Find where the given text appears and provide that cell's center as (x, y) coordinate. 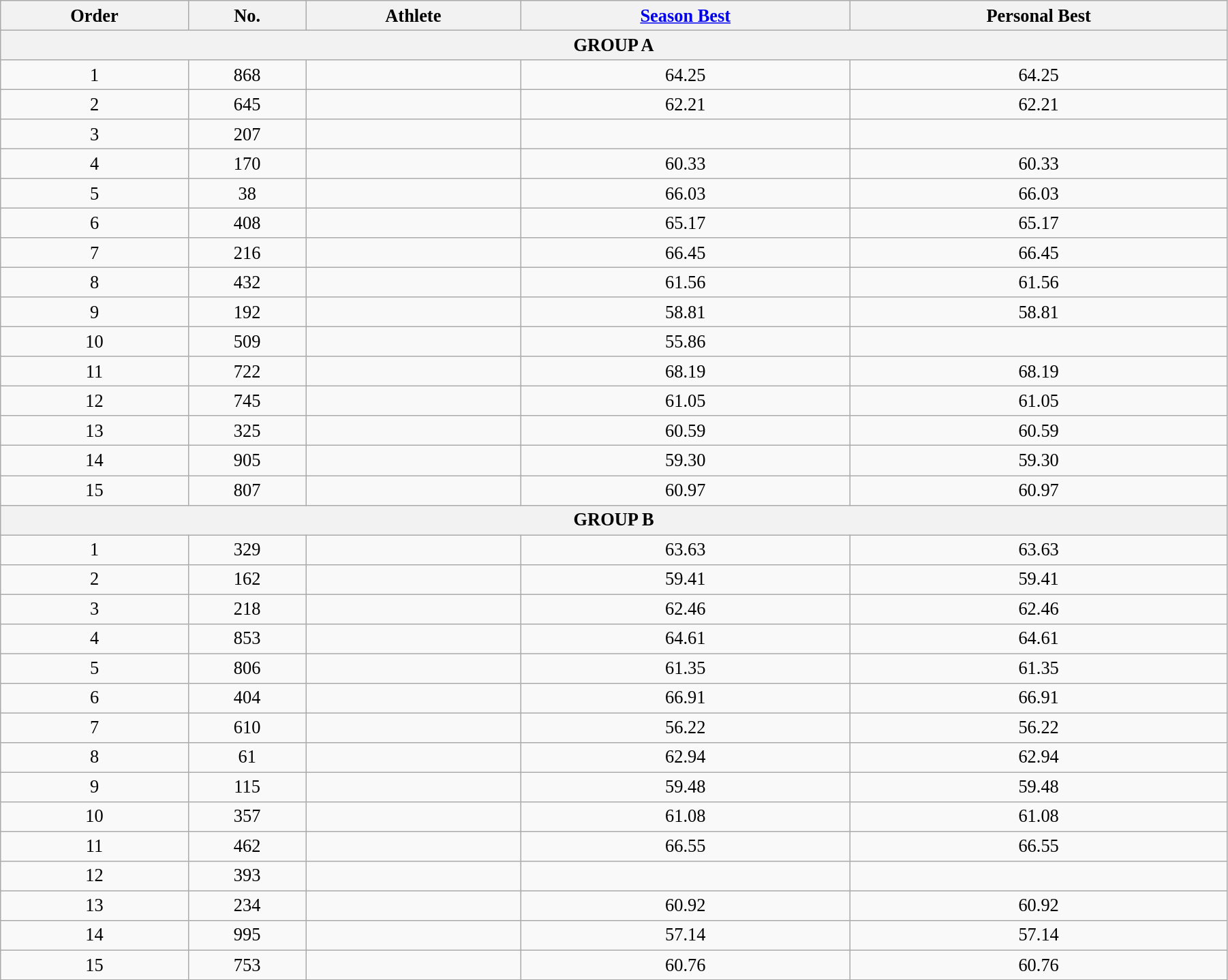
218 (247, 609)
162 (247, 579)
806 (247, 668)
404 (247, 698)
207 (247, 134)
462 (247, 846)
325 (247, 431)
55.86 (686, 341)
Personal Best (1039, 15)
393 (247, 876)
192 (247, 312)
432 (247, 282)
408 (247, 223)
753 (247, 965)
509 (247, 341)
745 (247, 401)
Season Best (686, 15)
115 (247, 787)
645 (247, 104)
61 (247, 757)
868 (247, 74)
Athlete (413, 15)
No. (247, 15)
807 (247, 490)
170 (247, 164)
995 (247, 935)
905 (247, 461)
38 (247, 194)
Order (95, 15)
853 (247, 639)
216 (247, 253)
GROUP B (614, 520)
610 (247, 727)
329 (247, 549)
722 (247, 371)
234 (247, 906)
GROUP A (614, 45)
357 (247, 816)
